Identify which cell holds the provided text, then report its [x, y] central coordinate. 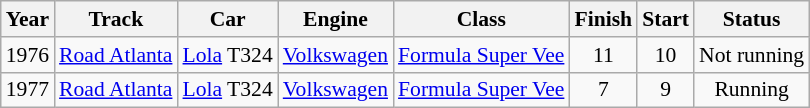
Finish [603, 19]
Car [227, 19]
Engine [336, 19]
11 [603, 55]
10 [666, 55]
Start [666, 19]
1976 [28, 55]
Not running [752, 55]
Running [752, 90]
7 [603, 90]
9 [666, 90]
Status [752, 19]
Class [481, 19]
Track [116, 19]
Year [28, 19]
1977 [28, 90]
